Detect which cell encompasses the target text, then output its [x, y] center coordinate. 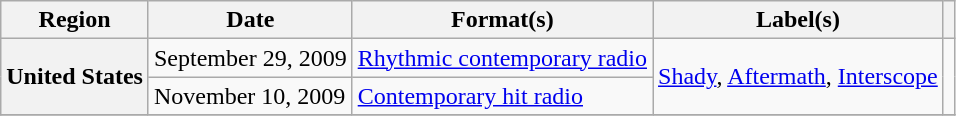
Rhythmic contemporary radio [502, 58]
Shady, Aftermath, Interscope [798, 77]
United States [75, 77]
Format(s) [502, 20]
September 29, 2009 [250, 58]
Region [75, 20]
November 10, 2009 [250, 96]
Contemporary hit radio [502, 96]
Label(s) [798, 20]
Date [250, 20]
